Provide the (x, y) coordinate of the cell's center where the given text is located.  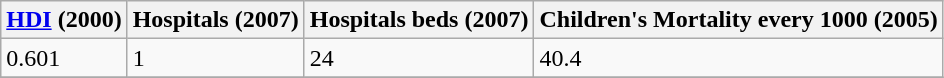
0.601 (64, 58)
40.4 (738, 58)
Children's Mortality every 1000 (2005) (738, 20)
1 (216, 58)
Hospitals beds (2007) (419, 20)
HDI (2000) (64, 20)
Hospitals (2007) (216, 20)
24 (419, 58)
